Identify which cell holds the provided text, then report its [X, Y] central coordinate. 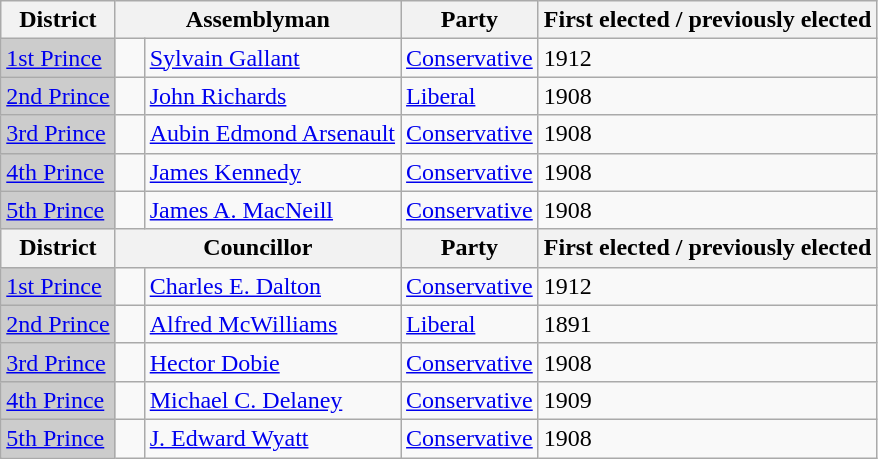
James Kennedy [272, 172]
Hector Dobie [272, 362]
John Richards [272, 96]
1891 [708, 324]
Charles E. Dalton [272, 286]
1909 [708, 400]
Assemblyman [258, 20]
J. Edward Wyatt [272, 438]
Councillor [258, 248]
James A. MacNeill [272, 210]
Michael C. Delaney [272, 400]
Aubin Edmond Arsenault [272, 134]
Sylvain Gallant [272, 58]
Alfred McWilliams [272, 324]
